Provide the [x, y] coordinate of the cell's center where the given text is located.  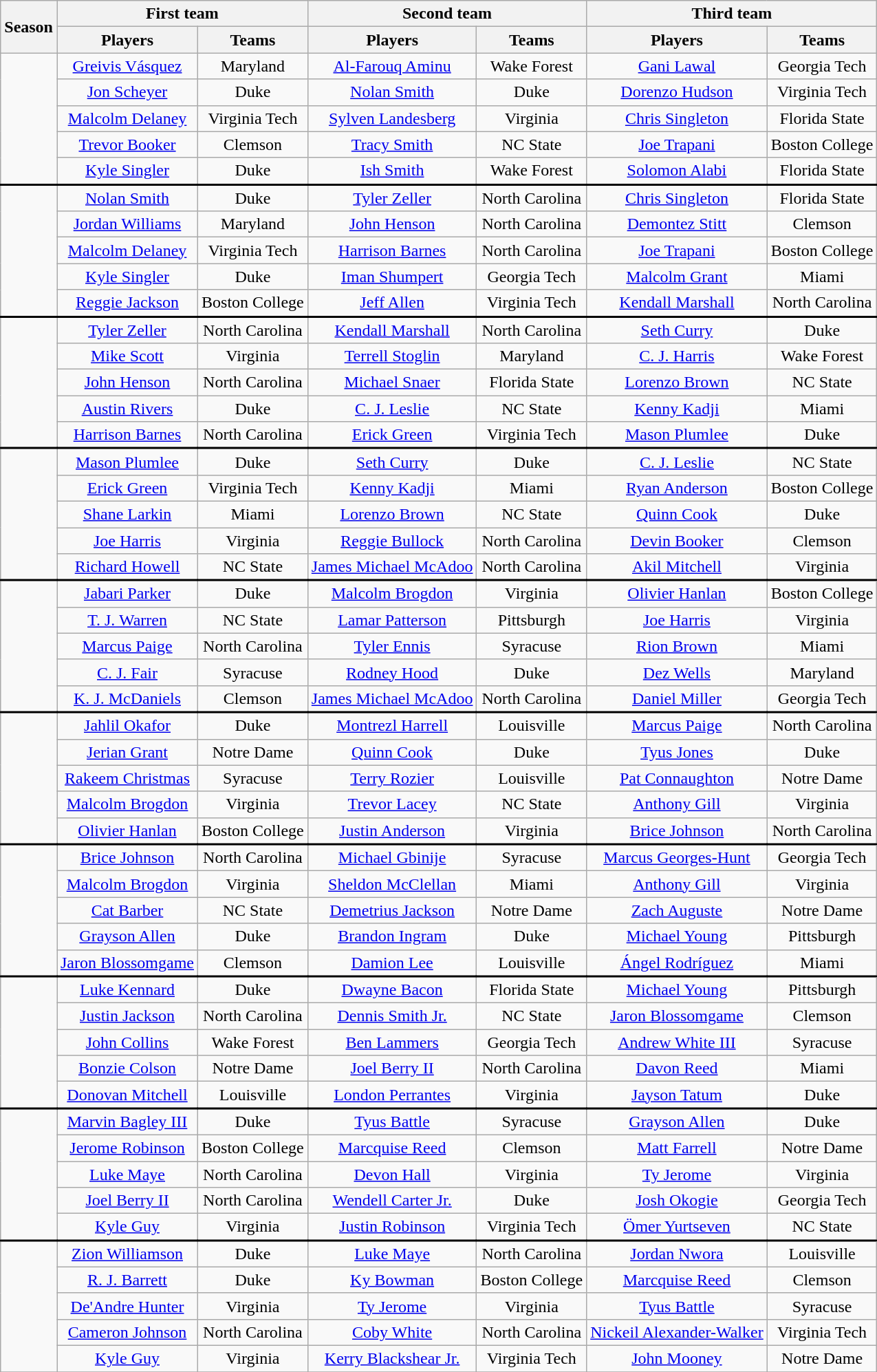
Al-Farouq Aminu [392, 66]
K. J. McDaniels [127, 699]
Solomon Alabi [677, 171]
Demetrius Jackson [392, 910]
Rodney Hood [392, 672]
John Mooney [677, 1358]
Jabari Parker [127, 593]
Wendell Carter Jr. [392, 1201]
Jahlil Okafor [127, 725]
Lamar Patterson [392, 620]
Michael Snaer [392, 383]
Davon Reed [677, 1069]
Andrew White III [677, 1042]
Bonzie Colson [127, 1069]
Zion Williamson [127, 1254]
Jerome Robinson [127, 1148]
Matt Farrell [677, 1148]
Damion Lee [392, 963]
Jayson Tatum [677, 1095]
Cameron Johnson [127, 1332]
C. J. Harris [677, 356]
Second team [447, 14]
Jeff Allen [392, 303]
Malcolm Grant [677, 277]
Josh Okogie [677, 1201]
Third team [732, 14]
Brandon Ingram [392, 936]
Jordan Nwora [677, 1254]
Ömer Yurtseven [677, 1228]
Tyler Ennis [392, 646]
Tracy Smith [392, 144]
Terrell Stoglin [392, 356]
Dwayne Bacon [392, 989]
Dorenzo Hudson [677, 92]
Daniel Miller [677, 699]
Rion Brown [677, 646]
First team [182, 14]
Montrezl Harrell [392, 725]
Season [29, 27]
Austin Rivers [127, 409]
Iman Shumpert [392, 277]
Trevor Lacey [392, 804]
Tyus Jones [677, 752]
London Perrantes [392, 1095]
Trevor Booker [127, 144]
Dez Wells [677, 672]
Demontez Stitt [677, 224]
Rakeem Christmas [127, 778]
Justin Robinson [392, 1228]
R. J. Barrett [127, 1280]
Ángel Rodríguez [677, 963]
Kerry Blackshear Jr. [392, 1358]
Zach Auguste [677, 910]
Michael Gbinije [392, 857]
Greivis Vásquez [127, 66]
Ish Smith [392, 171]
Sylven Landesberg [392, 118]
Devin Booker [677, 540]
Luke Kennard [127, 989]
Pat Connaughton [677, 778]
John Collins [127, 1042]
Gani Lawal [677, 66]
T. J. Warren [127, 620]
Ryan Anderson [677, 488]
Richard Howell [127, 567]
Sheldon McClellan [392, 884]
Terry Rozier [392, 778]
Devon Hall [392, 1175]
Reggie Bullock [392, 540]
Dennis Smith Jr. [392, 1016]
Reggie Jackson [127, 303]
Cat Barber [127, 910]
Ky Bowman [392, 1280]
C. J. Fair [127, 672]
Donovan Mitchell [127, 1095]
Jordan Williams [127, 224]
Justin Jackson [127, 1016]
Mike Scott [127, 356]
Akil Mitchell [677, 567]
Shane Larkin [127, 514]
Ben Lammers [392, 1042]
De'Andre Hunter [127, 1306]
Coby White [392, 1332]
Jon Scheyer [127, 92]
Nickeil Alexander-Walker [677, 1332]
Jerian Grant [127, 752]
Justin Anderson [392, 831]
Marcus Georges-Hunt [677, 857]
Marvin Bagley III [127, 1122]
